Detect which cell encompasses the target text, then output its [x, y] center coordinate. 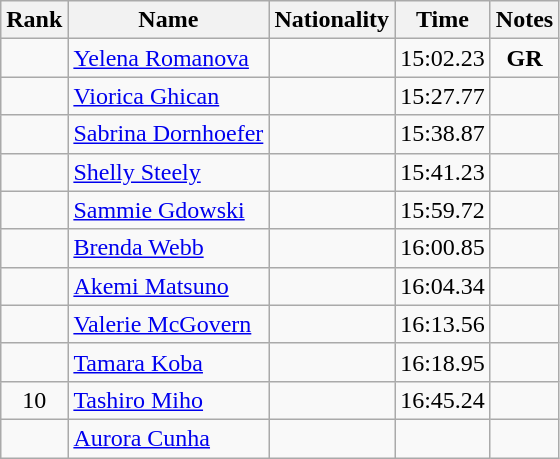
Time [443, 20]
15:41.23 [443, 172]
15:27.77 [443, 96]
Valerie McGovern [168, 324]
Notes [524, 20]
Aurora Cunha [168, 438]
Shelly Steely [168, 172]
16:18.95 [443, 362]
Name [168, 20]
15:38.87 [443, 134]
Akemi Matsuno [168, 286]
10 [34, 400]
16:04.34 [443, 286]
15:02.23 [443, 58]
Yelena Romanova [168, 58]
15:59.72 [443, 210]
Brenda Webb [168, 248]
Sammie Gdowski [168, 210]
16:00.85 [443, 248]
16:45.24 [443, 400]
GR [524, 58]
Sabrina Dornhoefer [168, 134]
Nationality [332, 20]
Viorica Ghican [168, 96]
Rank [34, 20]
Tamara Koba [168, 362]
Tashiro Miho [168, 400]
16:13.56 [443, 324]
